Identify which cell holds the provided text, then report its [X, Y] central coordinate. 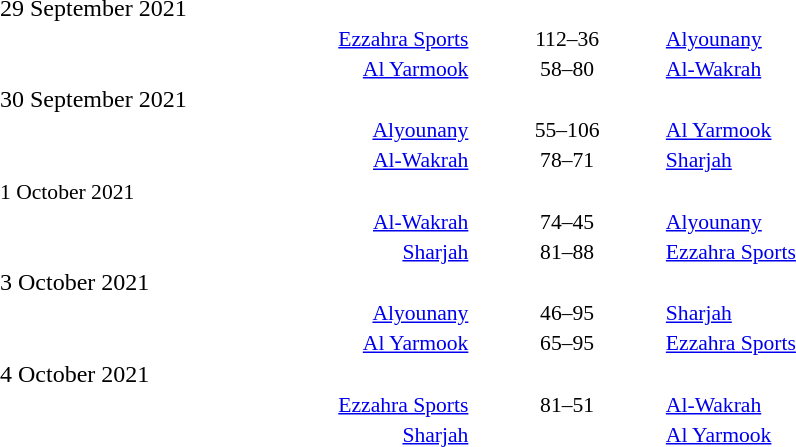
55–106 [568, 130]
112–36 [568, 38]
81–88 [568, 252]
78–71 [568, 160]
58–80 [568, 68]
65–95 [568, 343]
74–45 [568, 222]
81–51 [568, 404]
46–95 [568, 313]
